Detect which cell encompasses the target text, then output its [X, Y] center coordinate. 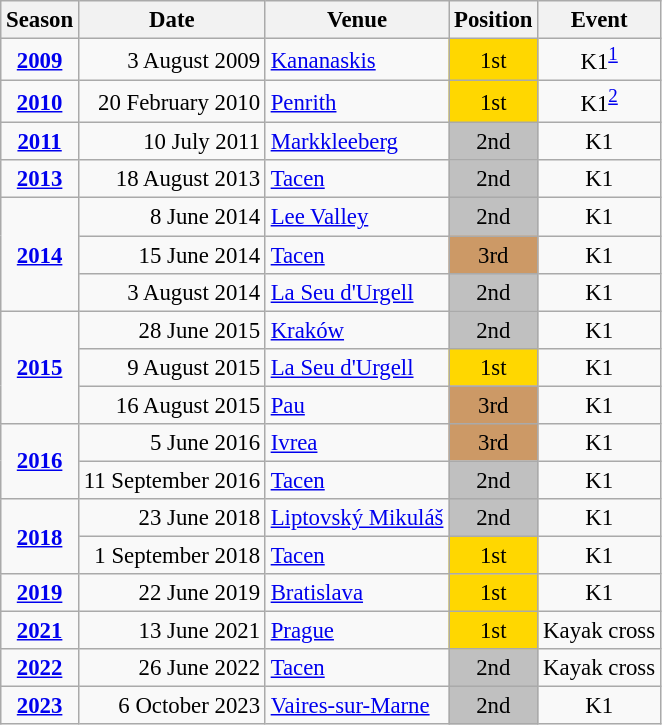
23 June 2018 [172, 518]
6 October 2023 [172, 706]
15 June 2014 [172, 255]
2009 [40, 60]
Date [172, 20]
Kraków [356, 330]
2021 [40, 631]
Ivrea [356, 443]
Prague [356, 631]
2019 [40, 593]
Pau [356, 405]
K12 [600, 102]
5 June 2016 [172, 443]
Season [40, 20]
3 August 2014 [172, 292]
Event [600, 20]
2011 [40, 142]
Lee Valley [356, 217]
Kananaskis [356, 60]
Position [494, 20]
2015 [40, 368]
Markkleeberg [356, 142]
2016 [40, 462]
Penrith [356, 102]
20 February 2010 [172, 102]
2014 [40, 254]
28 June 2015 [172, 330]
13 June 2021 [172, 631]
9 August 2015 [172, 367]
2010 [40, 102]
8 June 2014 [172, 217]
10 July 2011 [172, 142]
18 August 2013 [172, 179]
Venue [356, 20]
1 September 2018 [172, 555]
3 August 2009 [172, 60]
22 June 2019 [172, 593]
2013 [40, 179]
Bratislava [356, 593]
2023 [40, 706]
Vaires-sur-Marne [356, 706]
Liptovský Mikuláš [356, 518]
K11 [600, 60]
11 September 2016 [172, 480]
2022 [40, 668]
2018 [40, 536]
26 June 2022 [172, 668]
16 August 2015 [172, 405]
